From the cell containing the given text, extract its center point as (X, Y) coordinate. 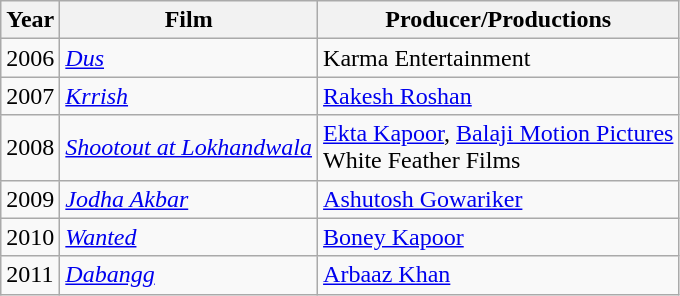
Boney Kapoor (498, 237)
Year (30, 20)
Producer/Productions (498, 20)
Dus (189, 58)
Shootout at Lokhandwala (189, 148)
Karma Entertainment (498, 58)
Dabangg (189, 275)
Wanted (189, 237)
Rakesh Roshan (498, 96)
Ashutosh Gowariker (498, 199)
2011 (30, 275)
2006 (30, 58)
Arbaaz Khan (498, 275)
Ekta Kapoor, Balaji Motion PicturesWhite Feather Films (498, 148)
2010 (30, 237)
Krrish (189, 96)
2009 (30, 199)
Jodha Akbar (189, 199)
2007 (30, 96)
Film (189, 20)
2008 (30, 148)
